Locate the cell with the specified text and output its [x, y] center coordinate. 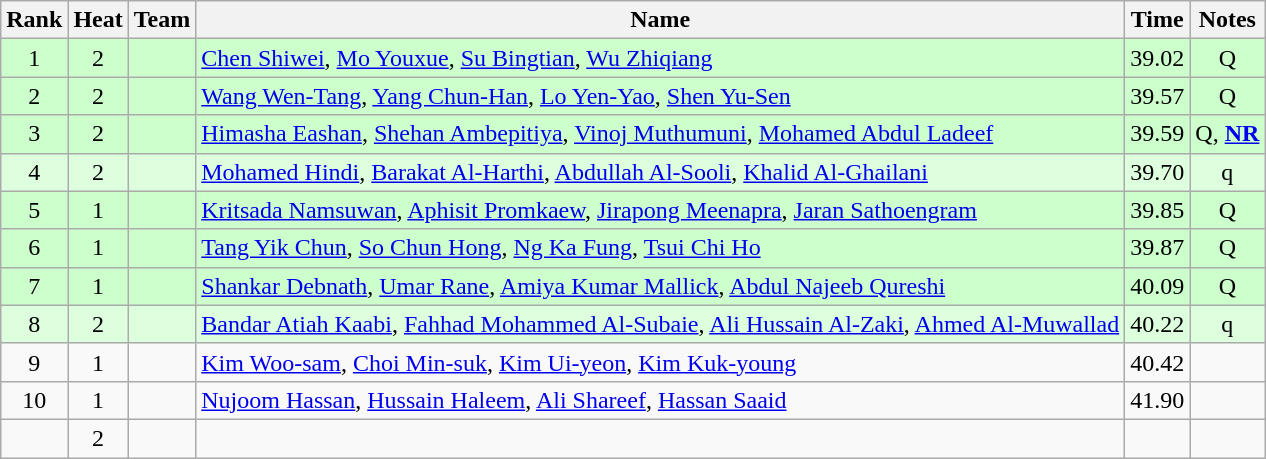
40.22 [1158, 324]
Tang Yik Chun, So Chun Hong, Ng Ka Fung, Tsui Chi Ho [660, 248]
39.70 [1158, 172]
8 [34, 324]
Name [660, 20]
Rank [34, 20]
Mohamed Hindi, Barakat Al-Harthi, Abdullah Al-Sooli, Khalid Al-Ghailani [660, 172]
7 [34, 286]
Time [1158, 20]
39.02 [1158, 58]
40.09 [1158, 286]
10 [34, 400]
Chen Shiwei, Mo Youxue, Su Bingtian, Wu Zhiqiang [660, 58]
Kritsada Namsuwan, Aphisit Promkaew, Jirapong Meenapra, Jaran Sathoengram [660, 210]
Shankar Debnath, Umar Rane, Amiya Kumar Mallick, Abdul Najeeb Qureshi [660, 286]
3 [34, 134]
Nujoom Hassan, Hussain Haleem, Ali Shareef, Hassan Saaid [660, 400]
Wang Wen-Tang, Yang Chun-Han, Lo Yen-Yao, Shen Yu-Sen [660, 96]
Bandar Atiah Kaabi, Fahhad Mohammed Al-Subaie, Ali Hussain Al-Zaki, Ahmed Al-Muwallad [660, 324]
41.90 [1158, 400]
5 [34, 210]
9 [34, 362]
Q, NR [1228, 134]
39.85 [1158, 210]
Heat [98, 20]
Himasha Eashan, Shehan Ambepitiya, Vinoj Muthumuni, Mohamed Abdul Ladeef [660, 134]
40.42 [1158, 362]
Notes [1228, 20]
39.87 [1158, 248]
6 [34, 248]
Kim Woo-sam, Choi Min-suk, Kim Ui-yeon, Kim Kuk-young [660, 362]
Team [162, 20]
4 [34, 172]
39.59 [1158, 134]
39.57 [1158, 96]
